Pinpoint the cell where the given text exists, returning its [X, Y] midpoint coordinate. 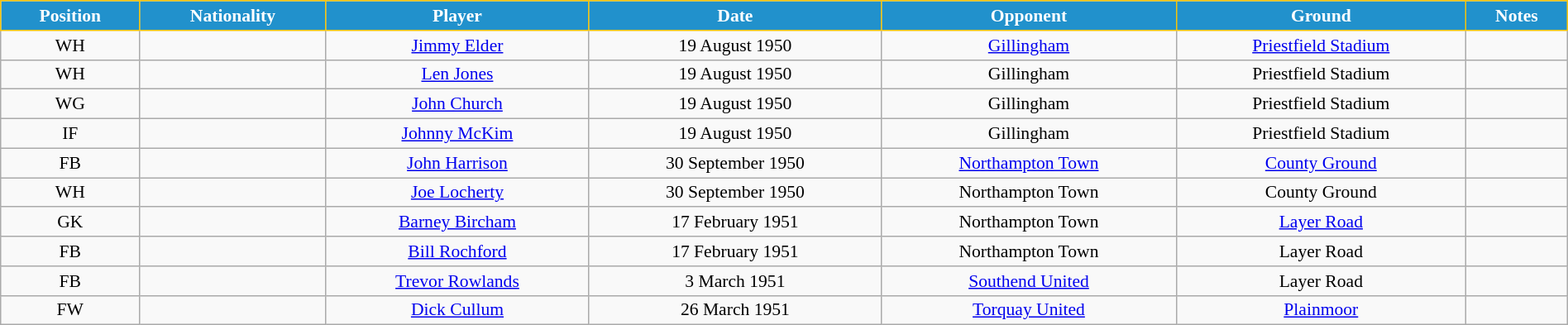
Joe Locherty [457, 193]
26 March 1951 [735, 310]
Jimmy Elder [457, 45]
John Harrison [457, 163]
Opponent [1029, 16]
Ground [1321, 16]
Trevor Rowlands [457, 281]
Plainmoor [1321, 310]
IF [70, 134]
Torquay United [1029, 310]
Len Jones [457, 74]
Position [70, 16]
Bill Rochford [457, 251]
GK [70, 222]
John Church [457, 104]
Date [735, 16]
Dick Cullum [457, 310]
3 March 1951 [735, 281]
Notes [1517, 16]
WG [70, 104]
FW [70, 310]
Southend United [1029, 281]
Nationality [233, 16]
Johnny McKim [457, 134]
Barney Bircham [457, 222]
Player [457, 16]
